Return [x, y] of the center of cell containing provided text 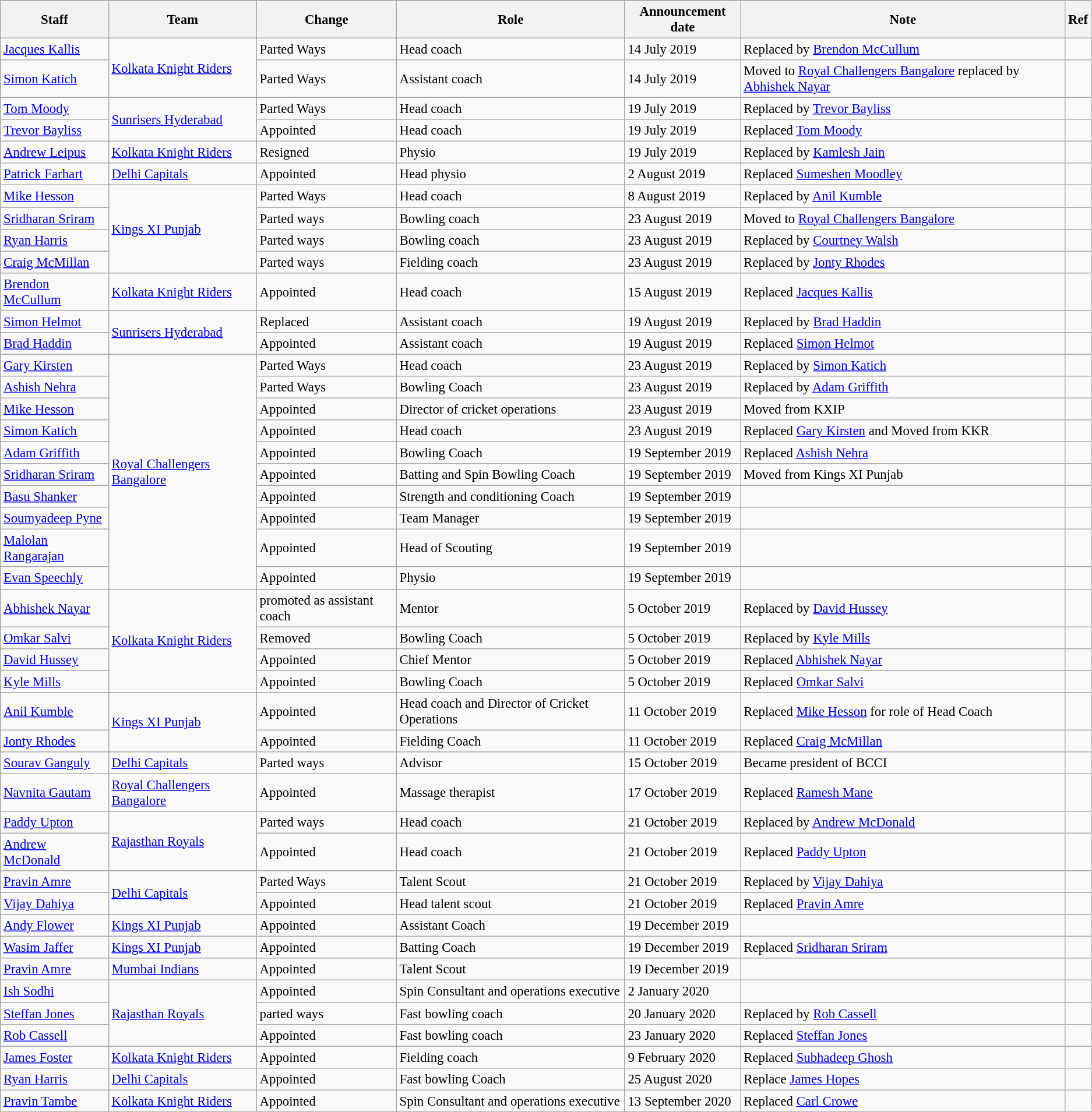
Moved from KXIP [903, 409]
Mentor [510, 608]
Andrew Leipus [55, 153]
Omkar Salvi [55, 638]
Soumyadeep Pyne [55, 518]
Anil Kumble [55, 712]
Replaced by David Hussey [903, 608]
Replaced Carl Crowe [903, 1101]
20 January 2020 [683, 1014]
Role [510, 20]
Rob Cassell [55, 1035]
Team [182, 20]
Replaced Sridharan Sriram [903, 948]
Replaced by Kamlesh Jain [903, 153]
Replaced Ramesh Mane [903, 792]
Andrew McDonald [55, 853]
Replaced by Kyle Mills [903, 638]
Replaced by Brad Haddin [903, 322]
2 August 2019 [683, 174]
Batting and Spin Bowling Coach [510, 475]
15 October 2019 [683, 763]
Paddy Upton [55, 822]
parted ways [326, 1014]
Simon Helmot [55, 322]
Announcement date [683, 20]
Replaced by Simon Katich [903, 365]
Replaced Craig McMillan [903, 741]
Vijay Dahiya [55, 904]
Became president of BCCI [903, 763]
Ref [1078, 20]
Strength and conditioning Coach [510, 497]
Note [903, 20]
2 January 2020 [683, 991]
Replaced Gary Kirsten and Moved from KKR [903, 431]
23 January 2020 [683, 1035]
Replaced Simon Helmot [903, 344]
Replaced by Vijay Dahiya [903, 882]
promoted as assistant coach [326, 608]
Trevor Bayliss [55, 130]
Replaced Subhadeep Ghosh [903, 1057]
Head of Scouting [510, 549]
Abhishek Nayar [55, 608]
Adam Griffith [55, 453]
Gary Kirsten [55, 365]
David Hussey [55, 659]
Wasim Jaffer [55, 948]
8 August 2019 [683, 196]
Replaced Tom Moody [903, 130]
Change [326, 20]
Mumbai Indians [182, 970]
Basu Shanker [55, 497]
Patrick Farhart [55, 174]
Assistant Coach [510, 926]
Fielding Coach [510, 741]
Ish Sodhi [55, 991]
Sourav Ganguly [55, 763]
Head physio [510, 174]
Steffan Jones [55, 1014]
Fast bowling Coach [510, 1079]
Andy Flower [55, 926]
Replaced Pravin Amre [903, 904]
Team Manager [510, 518]
Jonty Rhodes [55, 741]
9 February 2020 [683, 1057]
15 August 2019 [683, 291]
James Foster [55, 1057]
Replaced Mike Hesson for role of Head Coach [903, 712]
Replaced Ashish Nehra [903, 453]
25 August 2020 [683, 1079]
Navnita Gautam [55, 792]
Kyle Mills [55, 682]
13 September 2020 [683, 1101]
Brendon McCullum [55, 291]
Replaced by Rob Cassell [903, 1014]
Moved to Royal Challengers Bangalore replaced by Abhishek Nayar [903, 79]
Replaced [326, 322]
Director of cricket operations [510, 409]
Replaced by Courtney Walsh [903, 240]
Staff [55, 20]
Chief Mentor [510, 659]
Advisor [510, 763]
Replaced by Jonty Rhodes [903, 262]
Replaced by Anil Kumble [903, 196]
Pravin Tambe [55, 1101]
17 October 2019 [683, 792]
Removed [326, 638]
Replaced Sumeshen Moodley [903, 174]
Evan Speechly [55, 578]
Craig McMillan [55, 262]
Ashish Nehra [55, 387]
Moved to Royal Challengers Bangalore [903, 218]
Head coach and Director of Cricket Operations [510, 712]
Replaced Jacques Kallis [903, 291]
Replaced Steffan Jones [903, 1035]
Replaced Abhishek Nayar [903, 659]
Jacques Kallis [55, 50]
Brad Haddin [55, 344]
Head talent scout [510, 904]
Replaced Paddy Upton [903, 853]
Resigned [326, 153]
Moved from Kings XI Punjab [903, 475]
Replaced by Brendon McCullum [903, 50]
Replaced by Andrew McDonald [903, 822]
Massage therapist [510, 792]
Replaced Omkar Salvi [903, 682]
Replaced by Adam Griffith [903, 387]
Batting Coach [510, 948]
Tom Moody [55, 109]
Replaced by Trevor Bayliss [903, 109]
Replace James Hopes [903, 1079]
Malolan Rangarajan [55, 549]
